Return [X, Y] of the center of cell containing provided text 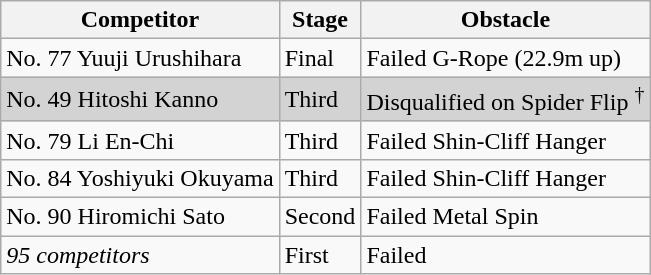
Disqualified on Spider Flip † [506, 100]
No. 49 Hitoshi Kanno [140, 100]
Failed [506, 255]
No. 84 Yoshiyuki Okuyama [140, 178]
Stage [320, 20]
Obstacle [506, 20]
Failed Metal Spin [506, 217]
Second [320, 217]
Competitor [140, 20]
First [320, 255]
No. 79 Li En-Chi [140, 140]
95 competitors [140, 255]
Failed G-Rope (22.9m up) [506, 58]
No. 77 Yuuji Urushihara [140, 58]
No. 90 Hiromichi Sato [140, 217]
Final [320, 58]
